For the text-containing cell, return its midpoint in (X, Y) coordinate format. 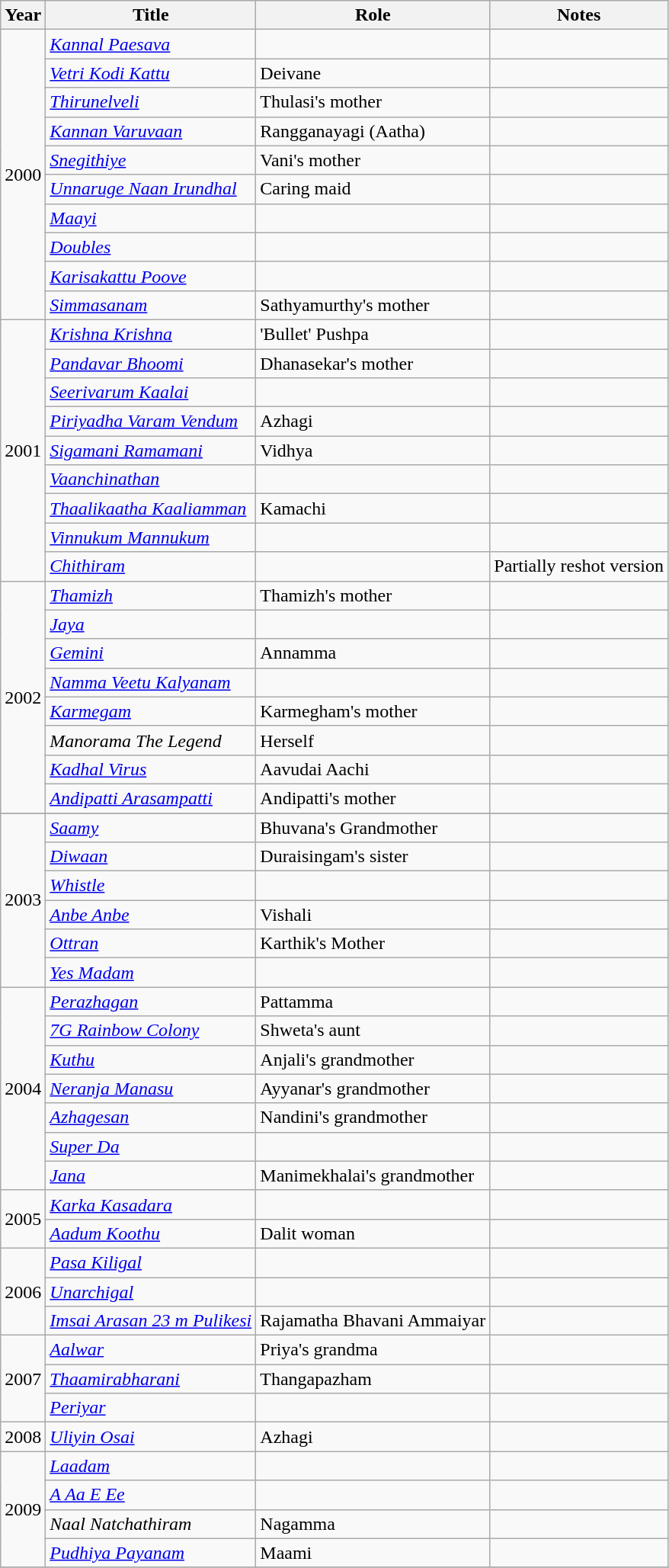
Partially reshot version (579, 566)
Chithiram (151, 566)
Thulasi's mother (373, 102)
Pasa Kiligal (151, 1262)
Doubles (151, 247)
Aadum Koothu (151, 1233)
Rajamatha Bhavani Ammaiyar (373, 1321)
Karisakattu Poove (151, 276)
Kadhal Virus (151, 769)
2007 (23, 1379)
Thirunelveli (151, 102)
2000 (23, 175)
Andipatti's mother (373, 798)
Gemini (151, 653)
Imsai Arasan 23 m Pulikesi (151, 1321)
Caring maid (373, 189)
Aavudai Aachi (373, 769)
Piriyadha Varam Vendum (151, 422)
7G Rainbow Colony (151, 1031)
A Aa E Ee (151, 1495)
Maayi (151, 218)
Duraisingam's sister (373, 857)
Azhagesan (151, 1117)
2004 (23, 1089)
Kannan Varuvaan (151, 131)
Dhanasekar's mother (373, 364)
2001 (23, 450)
Role (373, 15)
Annamma (373, 653)
Kuthu (151, 1060)
Super Da (151, 1146)
2002 (23, 697)
Anjali's grandmother (373, 1060)
Notes (579, 15)
Sathyamurthy's mother (373, 305)
Vishali (373, 915)
Pudhiya Payanam (151, 1553)
Simmasanam (151, 305)
Snegithiye (151, 160)
Periyar (151, 1408)
2005 (23, 1219)
2006 (23, 1291)
Nandini's grandmother (373, 1117)
'Bullet' Pushpa (373, 334)
Neranja Manasu (151, 1089)
Deivane (373, 73)
Thamizh (151, 595)
Pattamma (373, 1002)
Year (23, 15)
Yes Madam (151, 973)
Vetri Kodi Kattu (151, 73)
Namma Veetu Kalyanam (151, 682)
Jana (151, 1175)
Manimekhalai's grandmother (373, 1175)
Diwaan (151, 857)
Anbe Anbe (151, 915)
Andipatti Arasampatti (151, 798)
Saamy (151, 827)
Sigamani Ramamani (151, 451)
Rangganayagi (Aatha) (373, 131)
Thamizh's mother (373, 595)
Laadam (151, 1466)
Maami (373, 1553)
Bhuvana's Grandmother (373, 827)
Vaanchinathan (151, 479)
Vinnukum Mannukum (151, 537)
Vani's mother (373, 160)
Karmegam (151, 711)
Karmegham's mother (373, 711)
Vidhya (373, 451)
2008 (23, 1437)
Unnaruge Naan Irundhal (151, 189)
Perazhagan (151, 1002)
Nagamma (373, 1524)
Thaamirabharani (151, 1379)
Aalwar (151, 1350)
2009 (23, 1509)
Dalit woman (373, 1233)
Whistle (151, 886)
Ottran (151, 944)
Unarchigal (151, 1292)
Ayyanar's grandmother (373, 1089)
Herself (373, 740)
Naal Natchathiram (151, 1524)
Thaalikaatha Kaaliamman (151, 508)
Seerivarum Kaalai (151, 393)
Karthik's Mother (373, 944)
Krishna Krishna (151, 334)
Kannal Paesava (151, 44)
Pandavar Bhoomi (151, 364)
Shweta's aunt (373, 1031)
Title (151, 15)
Uliyin Osai (151, 1437)
Karka Kasadara (151, 1204)
Manorama The Legend (151, 740)
Kamachi (373, 508)
Priya's grandma (373, 1350)
2003 (23, 899)
Jaya (151, 624)
Thangapazham (373, 1379)
